Pinpoint the cell where the given text exists, returning its (X, Y) midpoint coordinate. 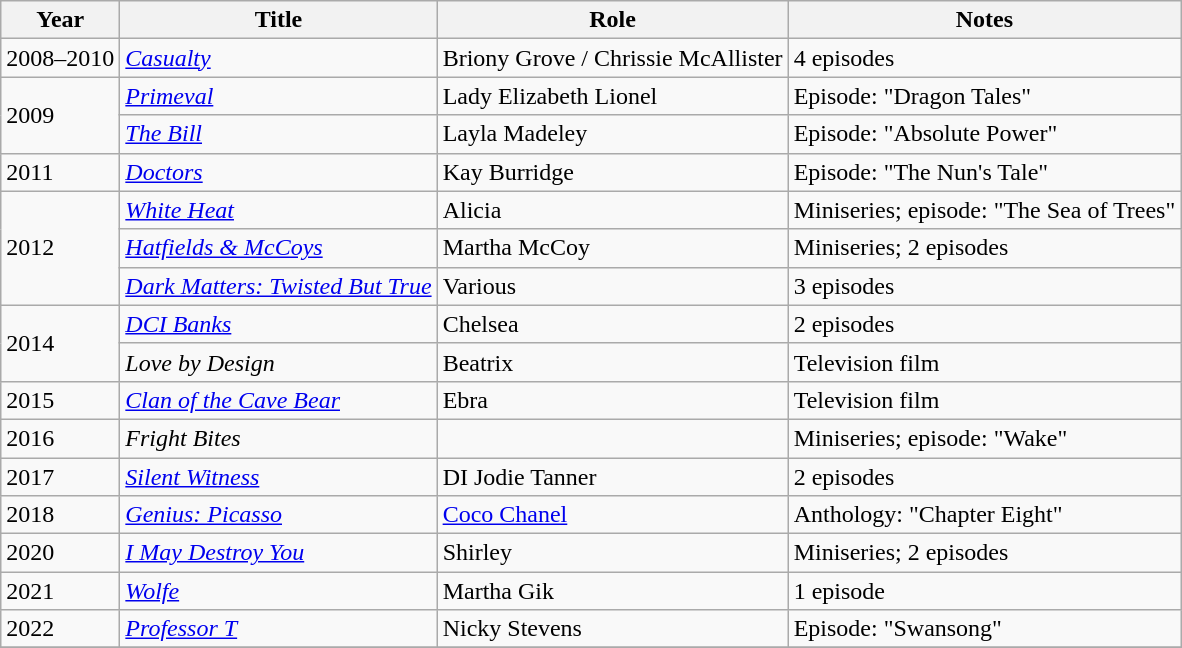
Episode: "Dragon Tales" (984, 96)
Role (612, 20)
Chelsea (612, 324)
2012 (60, 248)
2020 (60, 553)
Episode: "Swansong" (984, 629)
Wolfe (278, 591)
Lady Elizabeth Lionel (612, 96)
Beatrix (612, 362)
Coco Chanel (612, 515)
Love by Design (278, 362)
Martha Gik (612, 591)
I May Destroy You (278, 553)
Hatfields & McCoys (278, 248)
2014 (60, 343)
Title (278, 20)
Miniseries; episode: "The Sea of Trees" (984, 210)
2017 (60, 477)
Kay Burridge (612, 172)
The Bill (278, 134)
Notes (984, 20)
Doctors (278, 172)
Alicia (612, 210)
Fright Bites (278, 438)
Episode: "The Nun's Tale" (984, 172)
2022 (60, 629)
White Heat (278, 210)
4 episodes (984, 58)
Miniseries; episode: "Wake" (984, 438)
Various (612, 286)
3 episodes (984, 286)
Anthology: "Chapter Eight" (984, 515)
2008–2010 (60, 58)
Year (60, 20)
2021 (60, 591)
Professor T (278, 629)
Nicky Stevens (612, 629)
Genius: Picasso (278, 515)
2018 (60, 515)
Silent Witness (278, 477)
2009 (60, 115)
Ebra (612, 400)
DI Jodie Tanner (612, 477)
2016 (60, 438)
Dark Matters: Twisted But True (278, 286)
DCI Banks (278, 324)
Shirley (612, 553)
Clan of the Cave Bear (278, 400)
Briony Grove / Chrissie McAllister (612, 58)
1 episode (984, 591)
2011 (60, 172)
Martha McCoy (612, 248)
Casualty (278, 58)
Layla Madeley (612, 134)
2015 (60, 400)
Episode: "Absolute Power" (984, 134)
Primeval (278, 96)
